Determine the (x, y) coordinate at the center of the cell enclosing the given text.  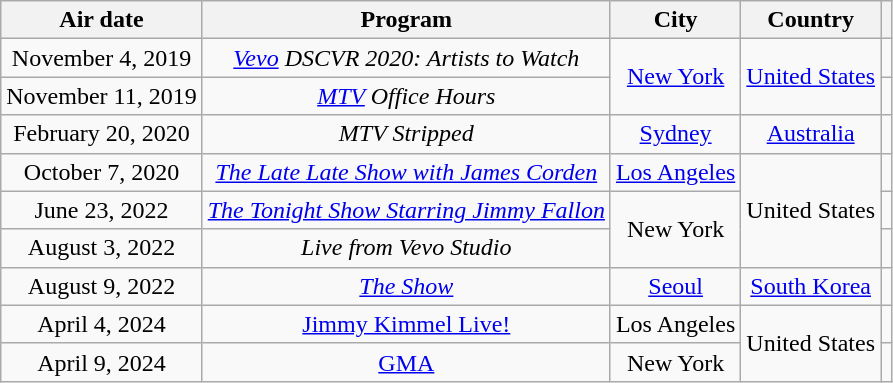
Australia (811, 134)
MTV Office Hours (406, 96)
Seoul (675, 286)
City (675, 20)
The Show (406, 286)
Jimmy Kimmel Live! (406, 324)
August 3, 2022 (102, 248)
Live from Vevo Studio (406, 248)
MTV Stripped (406, 134)
November 11, 2019 (102, 96)
The Late Late Show with James Corden (406, 172)
GMA (406, 362)
Vevo DSCVR 2020: Artists to Watch (406, 58)
The Tonight Show Starring Jimmy Fallon (406, 210)
Air date (102, 20)
August 9, 2022 (102, 286)
Sydney (675, 134)
October 7, 2020 (102, 172)
November 4, 2019 (102, 58)
April 9, 2024 (102, 362)
February 20, 2020 (102, 134)
Country (811, 20)
June 23, 2022 (102, 210)
South Korea (811, 286)
Program (406, 20)
April 4, 2024 (102, 324)
